Pinpoint the cell where the given text exists, returning its (X, Y) midpoint coordinate. 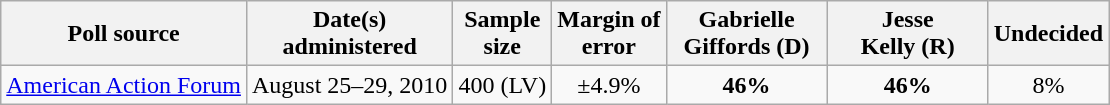
American Action Forum (124, 85)
GabrielleGiffords (D) (746, 34)
Poll source (124, 34)
Samplesize (502, 34)
400 (LV) (502, 85)
Undecided (1048, 34)
JesseKelly (R) (908, 34)
8% (1048, 85)
August 25–29, 2010 (349, 85)
Margin of error (609, 34)
±4.9% (609, 85)
Date(s)administered (349, 34)
